From the cell containing the given text, extract its center point as (X, Y) coordinate. 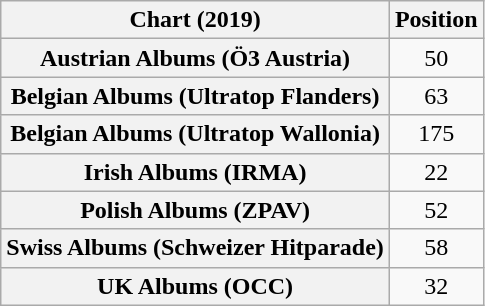
175 (436, 134)
32 (436, 286)
63 (436, 96)
UK Albums (OCC) (196, 286)
Belgian Albums (Ultratop Wallonia) (196, 134)
22 (436, 172)
52 (436, 210)
Position (436, 20)
58 (436, 248)
50 (436, 58)
Belgian Albums (Ultratop Flanders) (196, 96)
Chart (2019) (196, 20)
Irish Albums (IRMA) (196, 172)
Austrian Albums (Ö3 Austria) (196, 58)
Polish Albums (ZPAV) (196, 210)
Swiss Albums (Schweizer Hitparade) (196, 248)
